Detect which cell encompasses the target text, then output its (X, Y) center coordinate. 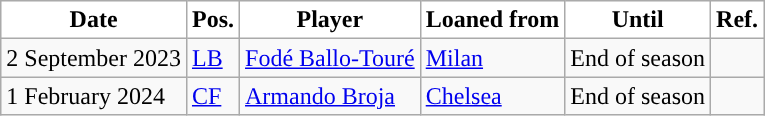
Date (94, 20)
Chelsea (492, 96)
Loaned from (492, 20)
Pos. (212, 20)
Armando Broja (330, 96)
2 September 2023 (94, 58)
CF (212, 96)
Milan (492, 58)
Until (638, 20)
1 February 2024 (94, 96)
Ref. (738, 20)
Player (330, 20)
Fodé Ballo-Touré (330, 58)
LB (212, 58)
